Output the (x, y) coordinate of the center of the cell containing the given text.  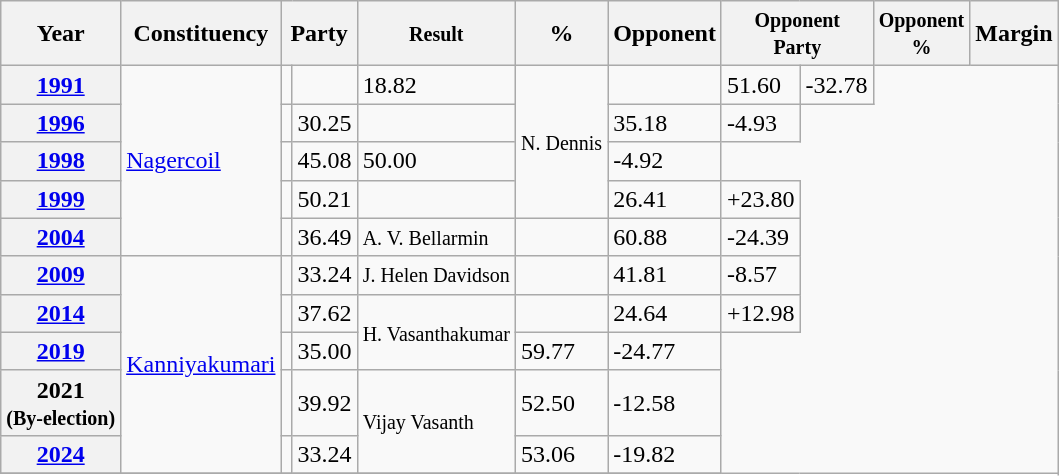
30.25 (324, 123)
Constituency (201, 34)
H. Vasanthakumar (436, 332)
37.62 (324, 313)
60.88 (665, 237)
Margin (1014, 34)
24.64 (665, 313)
J. Helen Davidson (436, 275)
2021(By-election) (61, 402)
2024 (61, 454)
Nagercoil (201, 161)
1991 (61, 85)
Result (436, 34)
-19.82 (665, 454)
+12.98 (760, 313)
N. Dennis (562, 142)
-24.39 (760, 237)
2014 (61, 313)
45.08 (324, 161)
Opponent% (922, 34)
52.50 (562, 402)
Opponent (665, 34)
51.60 (760, 85)
50.00 (436, 161)
39.92 (324, 402)
2019 (61, 351)
1998 (61, 161)
Year (61, 34)
1999 (61, 199)
Kanniyakumari (201, 364)
-32.78 (836, 85)
-4.92 (665, 161)
+23.80 (760, 199)
Party (319, 34)
-24.77 (665, 351)
2009 (61, 275)
-12.58 (665, 402)
50.21 (324, 199)
35.18 (665, 123)
1996 (61, 123)
35.00 (324, 351)
% (562, 34)
A. V. Bellarmin (436, 237)
53.06 (562, 454)
OpponentParty (797, 34)
59.77 (562, 351)
41.81 (665, 275)
-8.57 (760, 275)
36.49 (324, 237)
-4.93 (760, 123)
26.41 (665, 199)
18.82 (436, 85)
Vijay Vasanth (436, 422)
2004 (61, 237)
